Determine the [X, Y] coordinate at the center of the cell enclosing the given text.  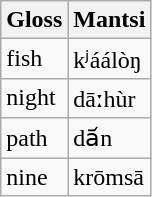
Mantsi [110, 20]
night [34, 98]
kʲáálòŋ [110, 59]
da᷄n [110, 138]
Gloss [34, 20]
path [34, 138]
krōmsā [110, 177]
nine [34, 177]
dāːhùr [110, 98]
fish [34, 59]
